Detect which cell encompasses the target text, then output its [x, y] center coordinate. 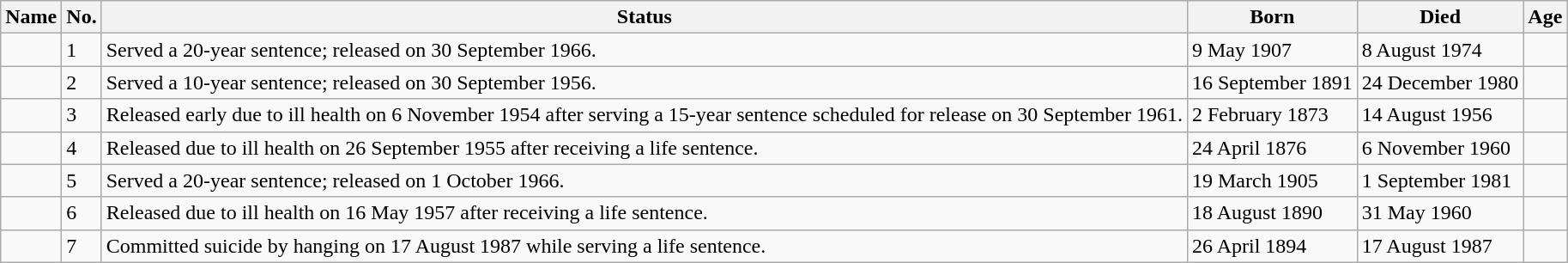
Released due to ill health on 26 September 1955 after receiving a life sentence. [644, 148]
No. [82, 17]
5 [82, 180]
Served a 20-year sentence; released on 1 October 1966. [644, 180]
Released early due to ill health on 6 November 1954 after serving a 15-year sentence scheduled for release on 30 September 1961. [644, 115]
Born [1272, 17]
19 March 1905 [1272, 180]
24 April 1876 [1272, 148]
4 [82, 148]
3 [82, 115]
2 [82, 83]
Served a 20-year sentence; released on 30 September 1966. [644, 50]
18 August 1890 [1272, 213]
9 May 1907 [1272, 50]
Status [644, 17]
24 December 1980 [1440, 83]
Died [1440, 17]
Served a 10-year sentence; released on 30 September 1956. [644, 83]
14 August 1956 [1440, 115]
Committed suicide by hanging on 17 August 1987 while serving a life sentence. [644, 246]
26 April 1894 [1272, 246]
16 September 1891 [1272, 83]
6 [82, 213]
2 February 1873 [1272, 115]
17 August 1987 [1440, 246]
1 September 1981 [1440, 180]
Released due to ill health on 16 May 1957 after receiving a life sentence. [644, 213]
6 November 1960 [1440, 148]
Name [31, 17]
1 [82, 50]
Age [1545, 17]
31 May 1960 [1440, 213]
8 August 1974 [1440, 50]
7 [82, 246]
